Output the (X, Y) coordinate of the center of the cell containing the given text.  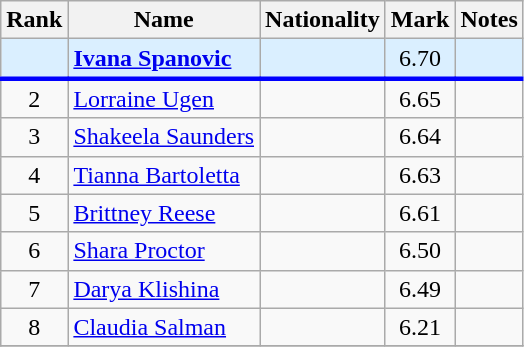
Mark (420, 20)
Ivana Spanovic (164, 59)
6.21 (420, 327)
Tianna Bartoletta (164, 175)
Brittney Reese (164, 213)
5 (34, 213)
Darya Klishina (164, 289)
Claudia Salman (164, 327)
7 (34, 289)
6.49 (420, 289)
3 (34, 137)
Nationality (323, 20)
6 (34, 251)
Shakeela Saunders (164, 137)
8 (34, 327)
Lorraine Ugen (164, 98)
Rank (34, 20)
6.61 (420, 213)
2 (34, 98)
6.65 (420, 98)
6.64 (420, 137)
6.70 (420, 59)
4 (34, 175)
6.50 (420, 251)
Shara Proctor (164, 251)
Name (164, 20)
6.63 (420, 175)
Notes (489, 20)
